Capture the cell that displays the provided text and extract its (X, Y) central coordinate. 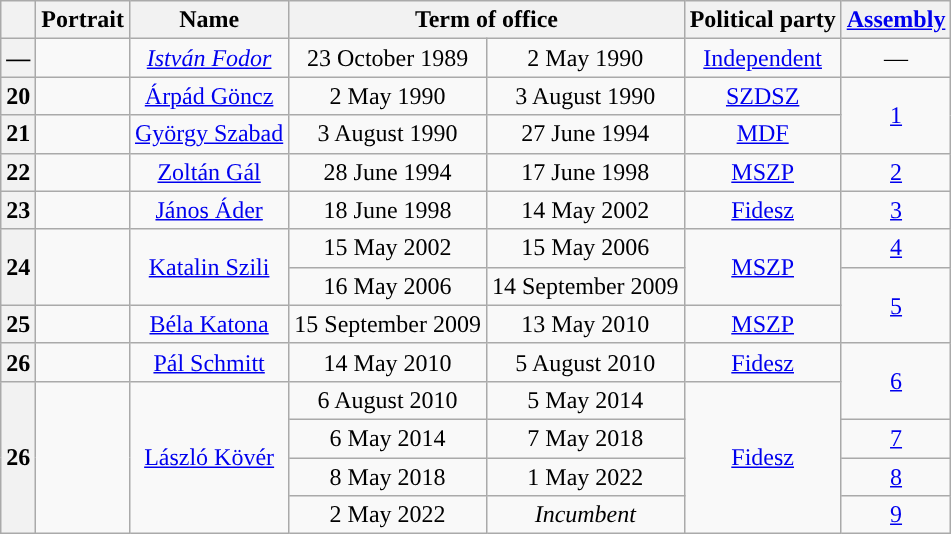
8 May 2018 (388, 477)
8 (896, 477)
György Szabad (208, 134)
5 May 2014 (585, 400)
1 (896, 115)
14 September 2009 (585, 286)
Pál Schmitt (208, 362)
24 (18, 267)
5 August 2010 (585, 362)
15 May 2006 (585, 248)
28 June 1994 (388, 172)
Political party (762, 20)
Name (208, 20)
21 (18, 134)
25 (18, 324)
István Fodor (208, 58)
7 (896, 438)
SZDSZ (762, 96)
16 May 2006 (388, 286)
6 (896, 381)
14 May 2010 (388, 362)
23 (18, 210)
Béla Katona (208, 324)
László Kövér (208, 457)
Incumbent (585, 515)
2 May 2022 (388, 515)
1 May 2022 (585, 477)
14 May 2002 (585, 210)
23 October 1989 (388, 58)
20 (18, 96)
5 (896, 305)
Katalin Szili (208, 267)
Assembly (896, 20)
6 August 2010 (388, 400)
Term of office (486, 20)
6 May 2014 (388, 438)
4 (896, 248)
Independent (762, 58)
18 June 1998 (388, 210)
Árpád Göncz (208, 96)
15 September 2009 (388, 324)
17 June 1998 (585, 172)
13 May 2010 (585, 324)
15 May 2002 (388, 248)
MDF (762, 134)
2 (896, 172)
7 May 2018 (585, 438)
János Áder (208, 210)
27 June 1994 (585, 134)
Portrait (83, 20)
Zoltán Gál (208, 172)
22 (18, 172)
9 (896, 515)
3 (896, 210)
